Provide the (X, Y) coordinate of the cell's center where the given text is located.  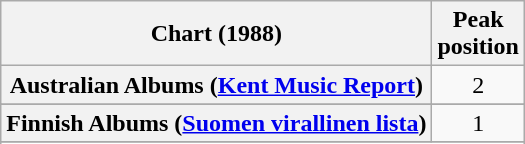
Chart (1988) (216, 34)
Finnish Albums (Suomen virallinen lista) (216, 123)
2 (478, 85)
Australian Albums (Kent Music Report) (216, 85)
1 (478, 123)
Peakposition (478, 34)
